Locate the cell with the specified text and output its (x, y) center coordinate. 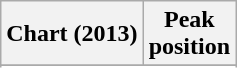
Peakposition (189, 34)
Chart (2013) (72, 34)
